Detect which cell encompasses the target text, then output its (X, Y) center coordinate. 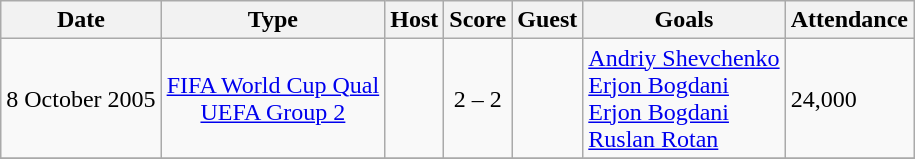
Attendance (849, 20)
Andriy Shevchenko Erjon Bogdani Erjon Bogdani Ruslan Rotan (684, 98)
24,000 (849, 98)
FIFA World Cup QualUEFA Group 2 (273, 98)
Score (478, 20)
Goals (684, 20)
2 – 2 (478, 98)
Date (81, 20)
8 October 2005 (81, 98)
Type (273, 20)
Host (414, 20)
Guest (548, 20)
